Identify which cell holds the provided text, then report its [x, y] central coordinate. 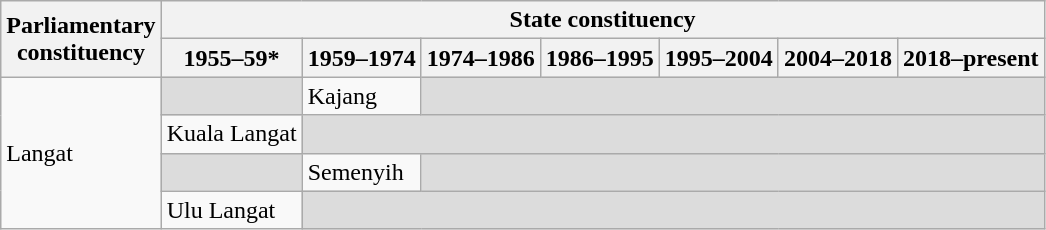
1959–1974 [362, 58]
1995–2004 [718, 58]
Parliamentaryconstituency [81, 39]
1955–59* [232, 58]
2004–2018 [838, 58]
1974–1986 [480, 58]
Langat [81, 153]
Semenyih [362, 172]
Ulu Langat [232, 210]
1986–1995 [600, 58]
2018–present [970, 58]
State constituency [602, 20]
Kuala Langat [232, 134]
Kajang [362, 96]
